Pinpoint the cell where the given text exists, returning its (X, Y) midpoint coordinate. 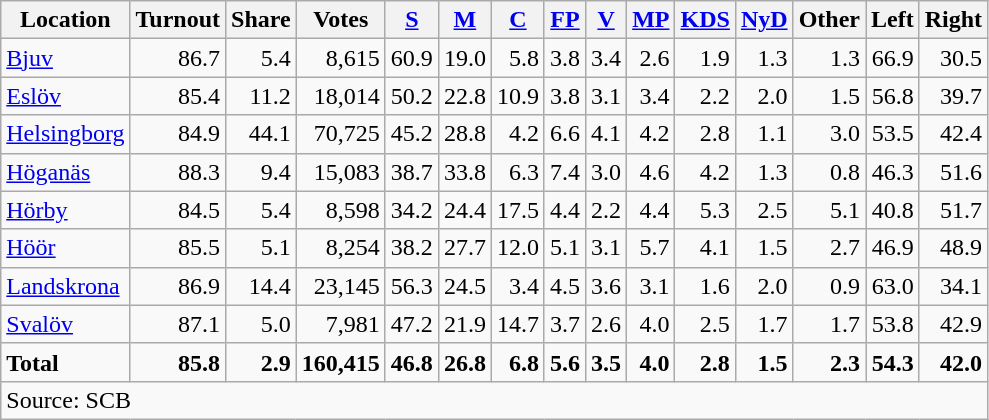
8,254 (340, 248)
17.5 (518, 210)
Share (262, 20)
M (464, 20)
19.0 (464, 58)
23,145 (340, 286)
Svalöv (66, 324)
30.5 (953, 58)
5.7 (651, 248)
21.9 (464, 324)
84.5 (178, 210)
6.8 (518, 362)
6.3 (518, 172)
45.2 (412, 134)
46.3 (893, 172)
FP (564, 20)
14.4 (262, 286)
1.9 (705, 58)
56.8 (893, 96)
0.8 (829, 172)
87.1 (178, 324)
0.9 (829, 286)
12.0 (518, 248)
42.9 (953, 324)
85.4 (178, 96)
53.5 (893, 134)
Höör (66, 248)
18,014 (340, 96)
Other (829, 20)
3.6 (606, 286)
46.9 (893, 248)
6.6 (564, 134)
60.9 (412, 58)
63.0 (893, 286)
42.0 (953, 362)
NyD (764, 20)
3.7 (564, 324)
50.2 (412, 96)
2.9 (262, 362)
Location (66, 20)
C (518, 20)
Left (893, 20)
7,981 (340, 324)
53.8 (893, 324)
5.8 (518, 58)
11.2 (262, 96)
7.4 (564, 172)
56.3 (412, 286)
Hörby (66, 210)
22.8 (464, 96)
2.7 (829, 248)
34.1 (953, 286)
Source: SCB (494, 400)
24.4 (464, 210)
47.2 (412, 324)
3.5 (606, 362)
S (412, 20)
KDS (705, 20)
8,598 (340, 210)
Helsingborg (66, 134)
2.3 (829, 362)
24.5 (464, 286)
39.7 (953, 96)
85.5 (178, 248)
38.2 (412, 248)
Landskrona (66, 286)
34.2 (412, 210)
1.6 (705, 286)
28.8 (464, 134)
9.4 (262, 172)
1.1 (764, 134)
46.8 (412, 362)
70,725 (340, 134)
86.9 (178, 286)
Votes (340, 20)
160,415 (340, 362)
51.6 (953, 172)
Höganäs (66, 172)
27.7 (464, 248)
33.8 (464, 172)
42.4 (953, 134)
4.6 (651, 172)
54.3 (893, 362)
Turnout (178, 20)
5.6 (564, 362)
MP (651, 20)
10.9 (518, 96)
Eslöv (66, 96)
V (606, 20)
4.5 (564, 286)
48.9 (953, 248)
14.7 (518, 324)
86.7 (178, 58)
66.9 (893, 58)
44.1 (262, 134)
Right (953, 20)
Bjuv (66, 58)
15,083 (340, 172)
8,615 (340, 58)
5.0 (262, 324)
40.8 (893, 210)
85.8 (178, 362)
26.8 (464, 362)
38.7 (412, 172)
5.3 (705, 210)
88.3 (178, 172)
84.9 (178, 134)
51.7 (953, 210)
Total (66, 362)
